Detect which cell encompasses the target text, then output its (X, Y) center coordinate. 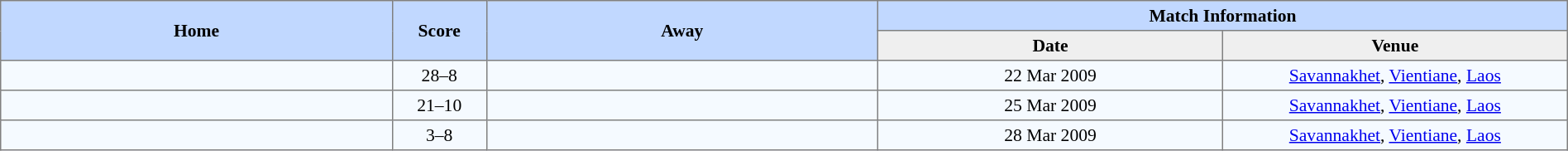
28 Mar 2009 (1050, 135)
3–8 (439, 135)
22 Mar 2009 (1050, 75)
Home (197, 31)
Away (682, 31)
21–10 (439, 105)
Venue (1394, 46)
Match Information (1223, 16)
25 Mar 2009 (1050, 105)
28–8 (439, 75)
Date (1050, 46)
Score (439, 31)
